Find where the given text appears and provide that cell's center as (x, y) coordinate. 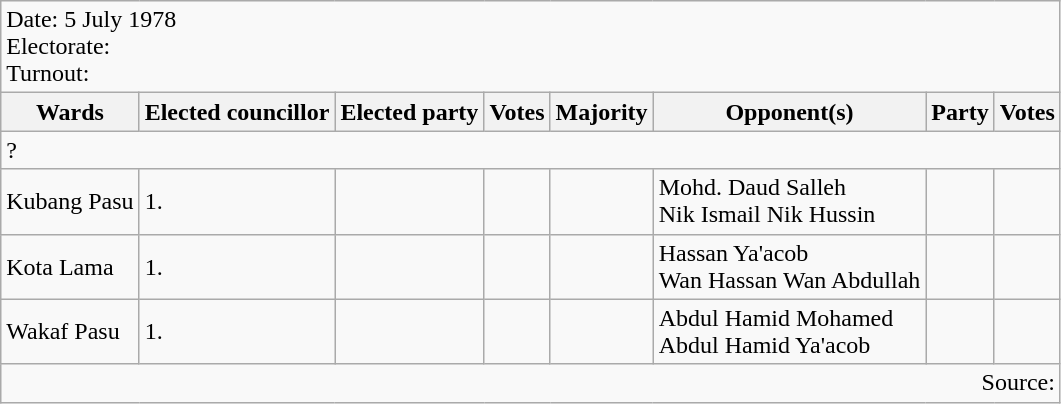
Majority (602, 112)
Elected councillor (237, 112)
? (531, 150)
Party (960, 112)
Source: (531, 383)
Kubang Pasu (70, 202)
Opponent(s) (790, 112)
Date: 5 July 1978Electorate: Turnout: (531, 47)
Wakaf Pasu (70, 332)
Mohd. Daud SallehNik Ismail Nik Hussin (790, 202)
Hassan Ya'acobWan Hassan Wan Abdullah (790, 266)
Wards (70, 112)
Kota Lama (70, 266)
Abdul Hamid MohamedAbdul Hamid Ya'acob (790, 332)
Elected party (410, 112)
